Determine the [X, Y] coordinate at the center of the cell enclosing the given text.  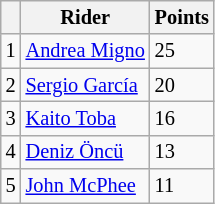
Rider [86, 17]
20 [182, 85]
Kaito Toba [86, 118]
2 [11, 85]
1 [11, 51]
John McPhee [86, 186]
5 [11, 186]
Andrea Migno [86, 51]
16 [182, 118]
4 [11, 152]
13 [182, 152]
3 [11, 118]
25 [182, 51]
Sergio García [86, 85]
Points [182, 17]
11 [182, 186]
Deniz Öncü [86, 152]
